Determine the [x, y] coordinate at the center of the cell enclosing the given text.  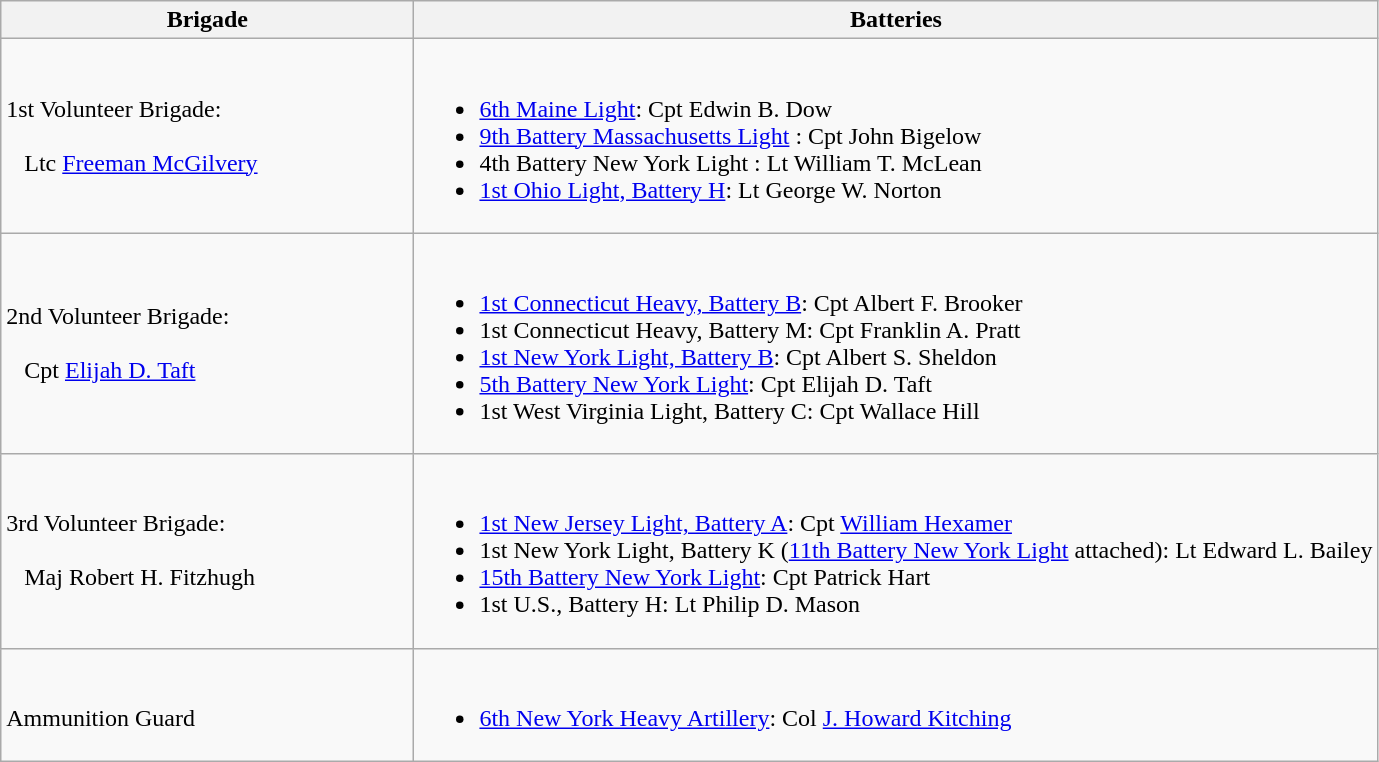
3rd Volunteer Brigade: Maj Robert H. Fitzhugh [208, 551]
Batteries [896, 20]
6th New York Heavy Artillery: Col J. Howard Kitching [896, 704]
Ammunition Guard [208, 704]
Brigade [208, 20]
1st Volunteer Brigade: Ltc Freeman McGilvery [208, 136]
2nd Volunteer Brigade: Cpt Elijah D. Taft [208, 344]
